Output the (X, Y) coordinate of the center of the cell containing the given text.  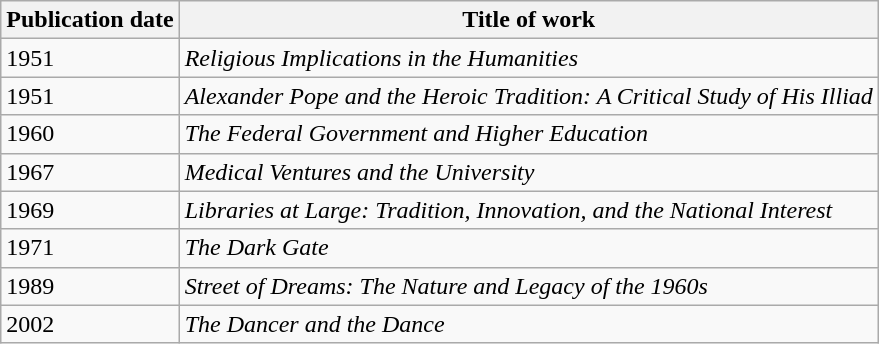
Publication date (90, 20)
Medical Ventures and the University (528, 172)
The Federal Government and Higher Education (528, 134)
Libraries at Large: Tradition, Innovation, and the National Interest (528, 210)
1989 (90, 286)
The Dancer and the Dance (528, 324)
Street of Dreams: The Nature and Legacy of the 1960s (528, 286)
Religious Implications in the Humanities (528, 58)
2002 (90, 324)
Alexander Pope and the Heroic Tradition: A Critical Study of His Illiad (528, 96)
1960 (90, 134)
Title of work (528, 20)
The Dark Gate (528, 248)
1971 (90, 248)
1967 (90, 172)
1969 (90, 210)
